Capture the cell that displays the provided text and extract its (x, y) central coordinate. 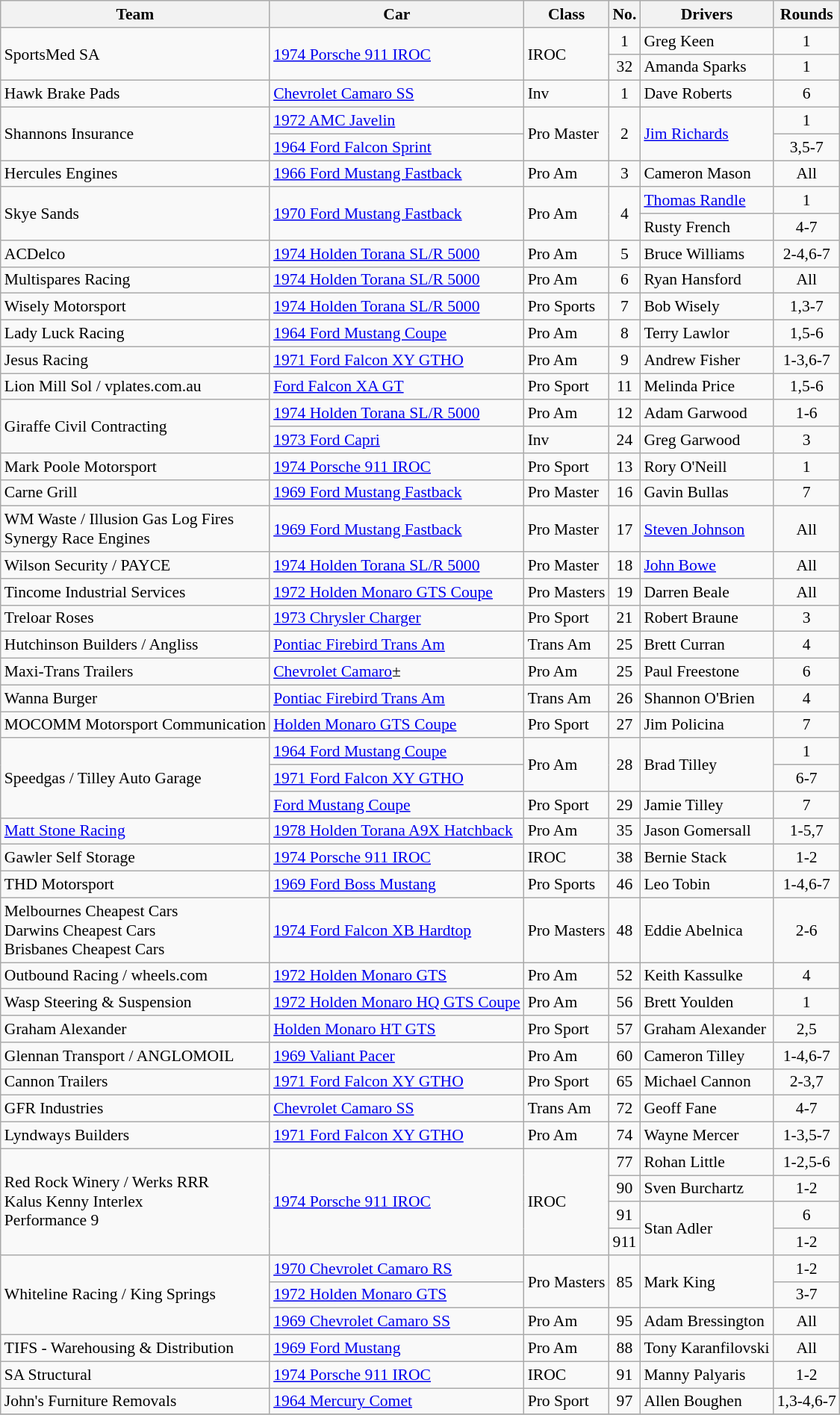
1969 Ford Boss Mustang (396, 885)
Rory O'Neill (706, 467)
95 (624, 1322)
Wilson Security / PAYCE (135, 565)
Robert Braune (706, 618)
65 (624, 1082)
Melinda Price (706, 387)
ACDelco (135, 254)
Maxi-Trans Trailers (135, 672)
Cannon Trailers (135, 1082)
1972 Holden Monaro GTS Coupe (396, 592)
Dave Roberts (706, 94)
Terry Lawlor (706, 334)
Lady Luck Racing (135, 334)
Wisely Motorsport (135, 307)
Leo Tobin (706, 885)
2-6 (806, 930)
Michael Cannon (706, 1082)
2 (624, 134)
SA Structural (135, 1375)
MOCOMM Motorsport Communication (135, 725)
Class (567, 14)
WM Waste / Illusion Gas Log FiresSynergy Race Engines (135, 529)
29 (624, 805)
Stan Adler (706, 1229)
19 (624, 592)
Whiteline Racing / King Springs (135, 1295)
21 (624, 618)
1-3,5-7 (806, 1136)
Wayne Mercer (706, 1136)
Rohan Little (706, 1162)
57 (624, 1029)
Skye Sands (135, 214)
1966 Ford Mustang Fastback (396, 174)
Drivers (706, 14)
2,5 (806, 1029)
Jim Richards (706, 134)
Andrew Fisher (706, 360)
1972 Holden Monaro HQ GTS Coupe (396, 1003)
Brett Youlden (706, 1003)
88 (624, 1349)
Greg Garwood (706, 440)
Bernie Stack (706, 858)
72 (624, 1109)
1-5,7 (806, 831)
Steven Johnson (706, 529)
Tony Karanfilovski (706, 1349)
Eddie Abelnica (706, 930)
2-3,7 (806, 1082)
Hercules Engines (135, 174)
28 (624, 765)
16 (624, 493)
Holden Monaro GTS Coupe (396, 725)
48 (624, 930)
Ford Falcon XA GT (396, 387)
1972 AMC Javelin (396, 121)
Ford Mustang Coupe (396, 805)
12 (624, 414)
Manny Palyaris (706, 1375)
Bob Wisely (706, 307)
9 (624, 360)
Treloar Roses (135, 618)
1-6 (806, 414)
11 (624, 387)
3-7 (806, 1295)
1970 Chevrolet Camaro RS (396, 1269)
Multispares Racing (135, 280)
26 (624, 698)
Shannon O'Brien (706, 698)
Mark King (706, 1281)
5 (624, 254)
Shannons Insurance (135, 134)
60 (624, 1056)
Brad Tilley (706, 765)
John's Furniture Removals (135, 1402)
THD Motorsport (135, 885)
Outbound Racing / wheels.com (135, 976)
Chevrolet Camaro± (396, 672)
Red Rock Winery / Werks RRRKalus Kenny InterlexPerformance 9 (135, 1201)
Holden Monaro HT GTS (396, 1029)
Team (135, 14)
35 (624, 831)
1969 Ford Mustang (396, 1349)
Tincome Industrial Services (135, 592)
Gavin Bullas (706, 493)
27 (624, 725)
Giraffe Civil Contracting (135, 427)
Allen Boughen (706, 1402)
1964 Mercury Comet (396, 1402)
13 (624, 467)
Car (396, 14)
GFR Industries (135, 1109)
Sven Burchartz (706, 1189)
Greg Keen (706, 41)
Jason Gomersall (706, 831)
SportsMed SA (135, 54)
Matt Stone Racing (135, 831)
Ryan Hansford (706, 280)
8 (624, 334)
Carne Grill (135, 493)
Keith Kassulke (706, 976)
6-7 (806, 778)
Wasp Steering & Suspension (135, 1003)
Speedgas / Tilley Auto Garage (135, 778)
Lion Mill Sol / vplates.com.au (135, 387)
Jim Policina (706, 725)
Hutchinson Builders / Angliss (135, 645)
Cameron Tilley (706, 1056)
90 (624, 1189)
TIFS - Warehousing & Distribution (135, 1349)
38 (624, 858)
Mark Poole Motorsport (135, 467)
85 (624, 1281)
1,3-4,6-7 (806, 1402)
46 (624, 885)
Rusty French (706, 227)
Adam Bressington (706, 1322)
Cameron Mason (706, 174)
1969 Chevrolet Camaro SS (396, 1322)
1973 Ford Capri (396, 440)
1-3,6-7 (806, 360)
Brett Curran (706, 645)
56 (624, 1003)
1974 Ford Falcon XB Hardtop (396, 930)
Melbournes Cheapest CarsDarwins Cheapest CarsBrisbanes Cheapest Cars (135, 930)
Lyndways Builders (135, 1136)
Hawk Brake Pads (135, 94)
1969 Valiant Pacer (396, 1056)
Glennan Transport / ANGLOMOIL (135, 1056)
Amanda Sparks (706, 67)
1970 Ford Mustang Fastback (396, 214)
1964 Ford Falcon Sprint (396, 147)
No. (624, 14)
Jamie Tilley (706, 805)
2-4,6-7 (806, 254)
3,5-7 (806, 147)
Bruce Williams (706, 254)
Jesus Racing (135, 360)
24 (624, 440)
Thomas Randle (706, 201)
18 (624, 565)
74 (624, 1136)
1973 Chrysler Charger (396, 618)
Paul Freestone (706, 672)
911 (624, 1242)
32 (624, 67)
97 (624, 1402)
Adam Garwood (706, 414)
Rounds (806, 14)
77 (624, 1162)
Geoff Fane (706, 1109)
Gawler Self Storage (135, 858)
Darren Beale (706, 592)
52 (624, 976)
1978 Holden Torana A9X Hatchback (396, 831)
John Bowe (706, 565)
Wanna Burger (135, 698)
1,3-7 (806, 307)
17 (624, 529)
1-2,5-6 (806, 1162)
